Determine the [X, Y] coordinate at the center of the cell enclosing the given text.  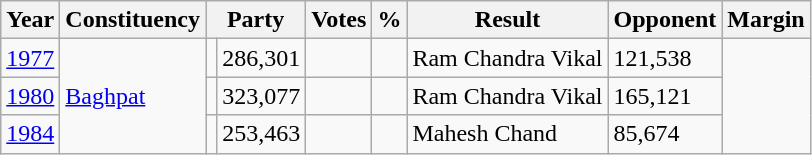
121,538 [665, 58]
Party [256, 20]
Opponent [665, 20]
Baghpat [133, 96]
Votes [339, 20]
% [390, 20]
Result [508, 20]
Mahesh Chand [508, 134]
286,301 [262, 58]
Year [30, 20]
253,463 [262, 134]
1977 [30, 58]
Margin [766, 20]
1980 [30, 96]
165,121 [665, 96]
1984 [30, 134]
323,077 [262, 96]
85,674 [665, 134]
Constituency [133, 20]
